Pinpoint the cell where the given text exists, returning its (X, Y) midpoint coordinate. 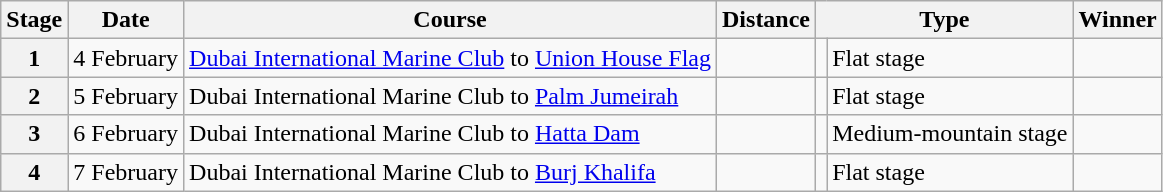
Dubai International Marine Club to Burj Khalifa (450, 172)
Course (450, 20)
1 (34, 58)
Dubai International Marine Club to Palm Jumeirah (450, 96)
6 February (126, 134)
Distance (766, 20)
5 February (126, 96)
7 February (126, 172)
3 (34, 134)
Date (126, 20)
Dubai International Marine Club to Hatta Dam (450, 134)
Dubai International Marine Club to Union House Flag (450, 58)
Medium-mountain stage (950, 134)
2 (34, 96)
Stage (34, 20)
4 February (126, 58)
Type (944, 20)
Winner (1118, 20)
4 (34, 172)
